Capture the cell that displays the provided text and extract its (X, Y) central coordinate. 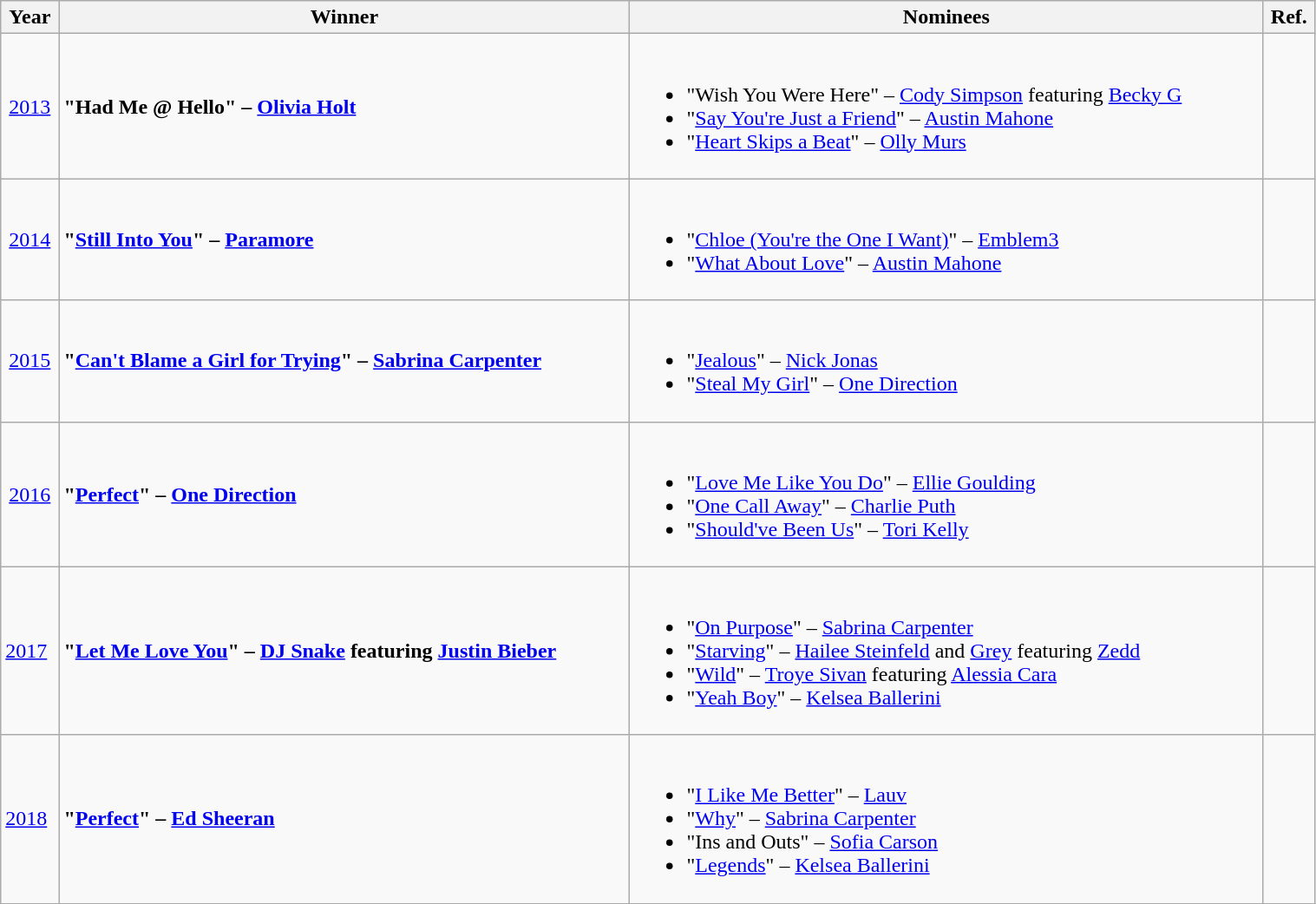
"Can't Blame a Girl for Trying" – Sabrina Carpenter (344, 361)
Ref. (1289, 17)
2016 (29, 495)
2017 (29, 651)
"Perfect" – Ed Sheeran (344, 819)
2015 (29, 361)
"Still Into You" – Paramore (344, 239)
"Love Me Like You Do" – Ellie Goulding"One Call Away" – Charlie Puth"Should've Been Us" – Tori Kelly (946, 495)
"Let Me Love You" – DJ Snake featuring Justin Bieber (344, 651)
"Jealous" – Nick Jonas"Steal My Girl" – One Direction (946, 361)
"Chloe (You're the One I Want)" – Emblem3"What About Love" – Austin Mahone (946, 239)
Year (29, 17)
"Perfect" – One Direction (344, 495)
"Had Me @ Hello" – Olivia Holt (344, 106)
2013 (29, 106)
2018 (29, 819)
Winner (344, 17)
"I Like Me Better" – Lauv"Why" – Sabrina Carpenter"Ins and Outs" – Sofia Carson"Legends" – Kelsea Ballerini (946, 819)
Nominees (946, 17)
2014 (29, 239)
"Wish You Were Here" – Cody Simpson featuring Becky G"Say You're Just a Friend" – Austin Mahone"Heart Skips a Beat" – Olly Murs (946, 106)
